Detect which cell encompasses the target text, then output its (X, Y) center coordinate. 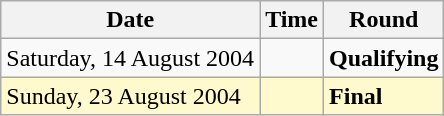
Sunday, 23 August 2004 (130, 96)
Qualifying (384, 58)
Time (292, 20)
Saturday, 14 August 2004 (130, 58)
Date (130, 20)
Final (384, 96)
Round (384, 20)
